Capture the cell that displays the provided text and extract its [X, Y] central coordinate. 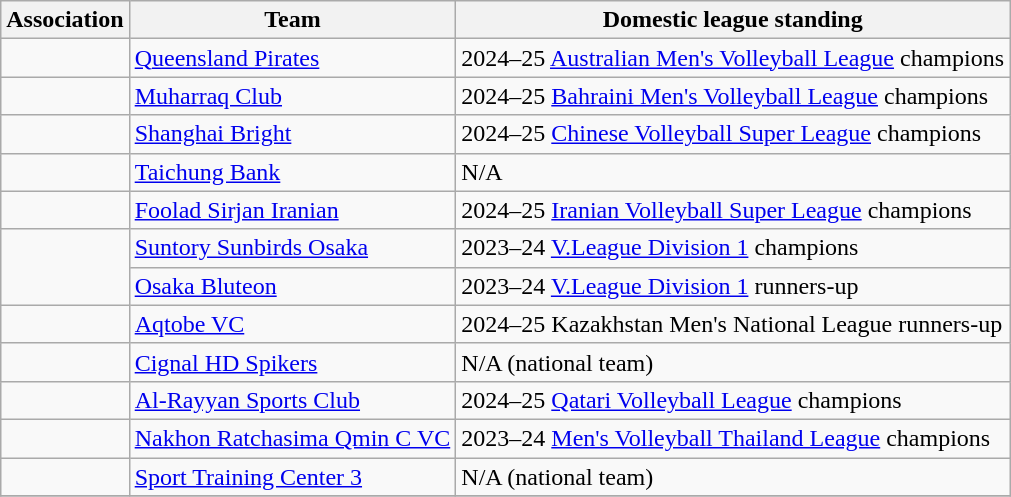
N/A [733, 172]
2024–25 Chinese Volleyball Super League champions [733, 134]
2024–25 Bahraini Men's Volleyball League champions [733, 96]
Muharraq Club [292, 96]
2024–25 Kazakhstan Men's National League runners-up [733, 324]
Sport Training Center 3 [292, 477]
Foolad Sirjan Iranian [292, 210]
2023–24 V.League Division 1 champions [733, 248]
Shanghai Bright [292, 134]
Osaka Bluteon [292, 286]
2023–24 Men's Volleyball Thailand League champions [733, 438]
2024–25 Iranian Volleyball Super League champions [733, 210]
Taichung Bank [292, 172]
Aqtobe VC [292, 324]
Nakhon Ratchasima Qmin C VC [292, 438]
2023–24 V.League Division 1 runners-up [733, 286]
2024–25 Qatari Volleyball League champions [733, 400]
2024–25 Australian Men's Volleyball League champions [733, 58]
Al-Rayyan Sports Club [292, 400]
Domestic league standing [733, 20]
Queensland Pirates [292, 58]
Cignal HD Spikers [292, 362]
Association [65, 20]
Team [292, 20]
Suntory Sunbirds Osaka [292, 248]
